Find where the given text appears and provide that cell's center as (X, Y) coordinate. 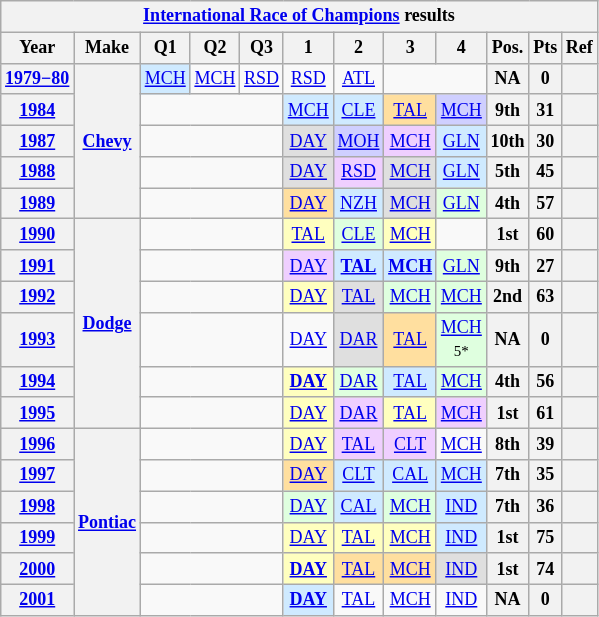
NZH (358, 204)
45 (546, 172)
1988 (38, 172)
1996 (38, 444)
75 (546, 538)
27 (546, 266)
1979−80 (38, 78)
74 (546, 568)
Make (108, 48)
1998 (38, 506)
2nd (508, 296)
35 (546, 476)
10th (508, 140)
2 (358, 48)
39 (546, 444)
1995 (38, 412)
1999 (38, 538)
1990 (38, 234)
2000 (38, 568)
8th (508, 444)
4 (461, 48)
57 (546, 204)
Pts (546, 48)
60 (546, 234)
Pontiac (108, 522)
2001 (38, 600)
1997 (38, 476)
1994 (38, 382)
International Race of Champions results (299, 16)
5th (508, 172)
1993 (38, 339)
MCH5* (461, 339)
3 (410, 48)
56 (546, 382)
1991 (38, 266)
31 (546, 110)
1989 (38, 204)
1987 (38, 140)
ATL (358, 78)
61 (546, 412)
Chevy (108, 141)
Q3 (262, 48)
63 (546, 296)
1992 (38, 296)
Pos. (508, 48)
Q2 (215, 48)
Year (38, 48)
36 (546, 506)
1984 (38, 110)
MOH (358, 140)
Ref (580, 48)
Q1 (165, 48)
Dodge (108, 324)
30 (546, 140)
1 (308, 48)
